For the text-containing cell, return its midpoint in [x, y] coordinate format. 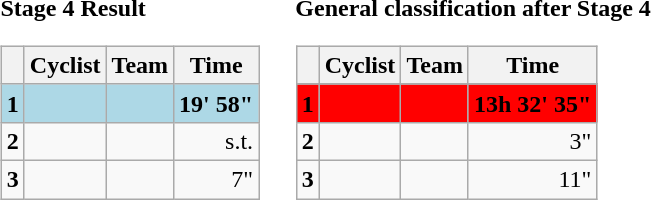
3" [532, 141]
11" [532, 179]
19' 58" [216, 103]
13h 32' 35" [532, 103]
7" [216, 179]
s.t. [216, 141]
